Provide the (X, Y) coordinate of the cell's center where the given text is located.  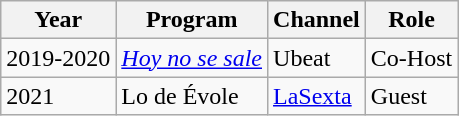
2019-2020 (58, 58)
Guest (411, 96)
LaSexta (317, 96)
Program (192, 20)
Role (411, 20)
Lo de Évole (192, 96)
Channel (317, 20)
Ubeat (317, 58)
Year (58, 20)
2021 (58, 96)
Co-Host (411, 58)
Hoy no se sale (192, 58)
